Detect which cell encompasses the target text, then output its [X, Y] center coordinate. 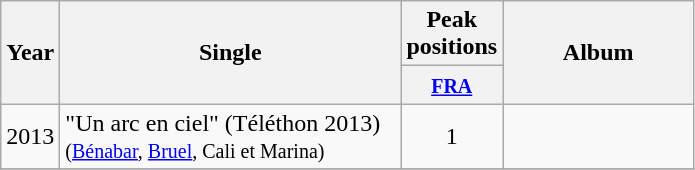
FRA [452, 85]
1 [452, 136]
"Un arc en ciel" (Téléthon 2013) (Bénabar, Bruel, Cali et Marina) [230, 136]
Year [30, 52]
Album [598, 52]
Peak positions [452, 34]
Single [230, 52]
2013 [30, 136]
